Detect which cell encompasses the target text, then output its [x, y] center coordinate. 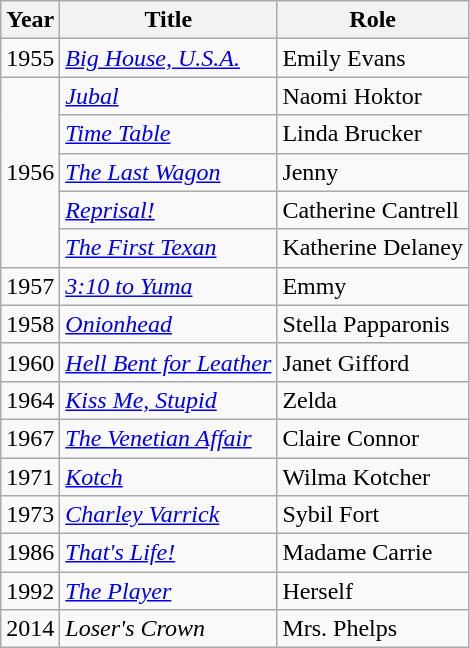
Reprisal! [168, 210]
3:10 to Yuma [168, 286]
1992 [30, 591]
Time Table [168, 134]
1973 [30, 515]
Big House, U.S.A. [168, 58]
Role [373, 20]
Zelda [373, 400]
Hell Bent for Leather [168, 362]
Jubal [168, 96]
Sybil Fort [373, 515]
The Last Wagon [168, 172]
Emmy [373, 286]
1955 [30, 58]
Year [30, 20]
The First Texan [168, 248]
1971 [30, 477]
1956 [30, 172]
The Venetian Affair [168, 438]
Loser's Crown [168, 629]
2014 [30, 629]
1967 [30, 438]
Claire Connor [373, 438]
Jenny [373, 172]
Charley Varrick [168, 515]
The Player [168, 591]
Herself [373, 591]
Stella Papparonis [373, 324]
That's Life! [168, 553]
Naomi Hoktor [373, 96]
1958 [30, 324]
Emily Evans [373, 58]
Wilma Kotcher [373, 477]
Madame Carrie [373, 553]
Janet Gifford [373, 362]
Catherine Cantrell [373, 210]
Kiss Me, Stupid [168, 400]
Title [168, 20]
1960 [30, 362]
Onionhead [168, 324]
Linda Brucker [373, 134]
Katherine Delaney [373, 248]
1964 [30, 400]
Mrs. Phelps [373, 629]
1957 [30, 286]
1986 [30, 553]
Kotch [168, 477]
